From the cell containing the given text, extract its center point as [X, Y] coordinate. 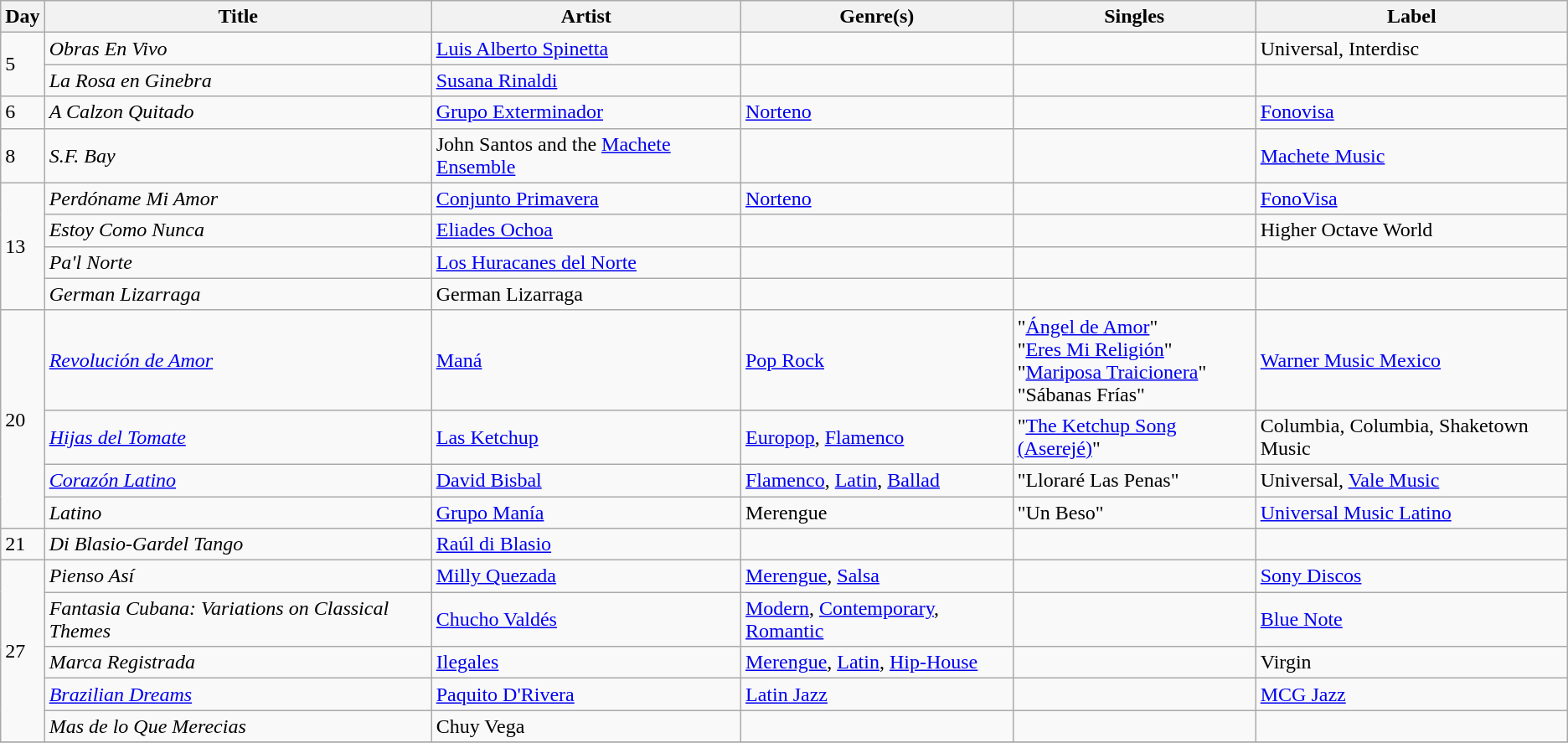
Chuy Vega [586, 726]
Fonovisa [1411, 112]
Luis Alberto Spinetta [586, 49]
5 [23, 64]
Corazón Latino [238, 480]
Raúl di Blasio [586, 544]
Pop Rock [876, 360]
"Un Beso" [1134, 512]
Di Blasio-Gardel Tango [238, 544]
Merengue [876, 512]
Merengue, Salsa [876, 576]
Estoy Como Nunca [238, 230]
Grupo Exterminador [586, 112]
Milly Quezada [586, 576]
Chucho Valdés [586, 620]
Fantasia Cubana: Variations on Classical Themes [238, 620]
S.F. Bay [238, 156]
Universal Music Latino [1411, 512]
Modern, Contemporary, Romantic [876, 620]
Revolución de Amor [238, 360]
David Bisbal [586, 480]
John Santos and the Machete Ensemble [586, 156]
Maná [586, 360]
MCG Jazz [1411, 694]
Pienso Así [238, 576]
Merengue, Latin, Hip-House [876, 663]
Obras En Vivo [238, 49]
8 [23, 156]
Brazilian Dreams [238, 694]
Europop, Flamenco [876, 437]
Title [238, 17]
Ilegales [586, 663]
13 [23, 246]
FonoVisa [1411, 199]
Pa'l Norte [238, 262]
Mas de lo Que Merecias [238, 726]
Genre(s) [876, 17]
"The Ketchup Song (Aserejé)" [1134, 437]
Label [1411, 17]
Eliades Ochoa [586, 230]
Singles [1134, 17]
Conjunto Primavera [586, 199]
Blue Note [1411, 620]
A Calzon Quitado [238, 112]
Universal, Vale Music [1411, 480]
Los Huracanes del Norte [586, 262]
Universal, Interdisc [1411, 49]
Flamenco, Latin, Ballad [876, 480]
Paquito D'Rivera [586, 694]
Hijas del Tomate [238, 437]
Higher Octave World [1411, 230]
Latino [238, 512]
Virgin [1411, 663]
Marca Registrada [238, 663]
6 [23, 112]
"Lloraré Las Penas" [1134, 480]
"Ángel de Amor""Eres Mi Religión""Mariposa Traicionera""Sábanas Frías" [1134, 360]
Day [23, 17]
Susana Rinaldi [586, 80]
27 [23, 652]
Perdóname Mi Amor [238, 199]
20 [23, 419]
Warner Music Mexico [1411, 360]
La Rosa en Ginebra [238, 80]
Latin Jazz [876, 694]
21 [23, 544]
Las Ketchup [586, 437]
Sony Discos [1411, 576]
Machete Music [1411, 156]
Artist [586, 17]
Columbia, Columbia, Shaketown Music [1411, 437]
Grupo Manía [586, 512]
